Scan for the cell matching the given text and deliver its (x, y) coordinate at center. 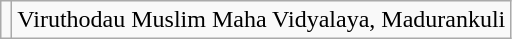
Viruthodau Muslim Maha Vidyalaya, Madurankuli (262, 20)
